Return [x, y] of the center of cell containing provided text 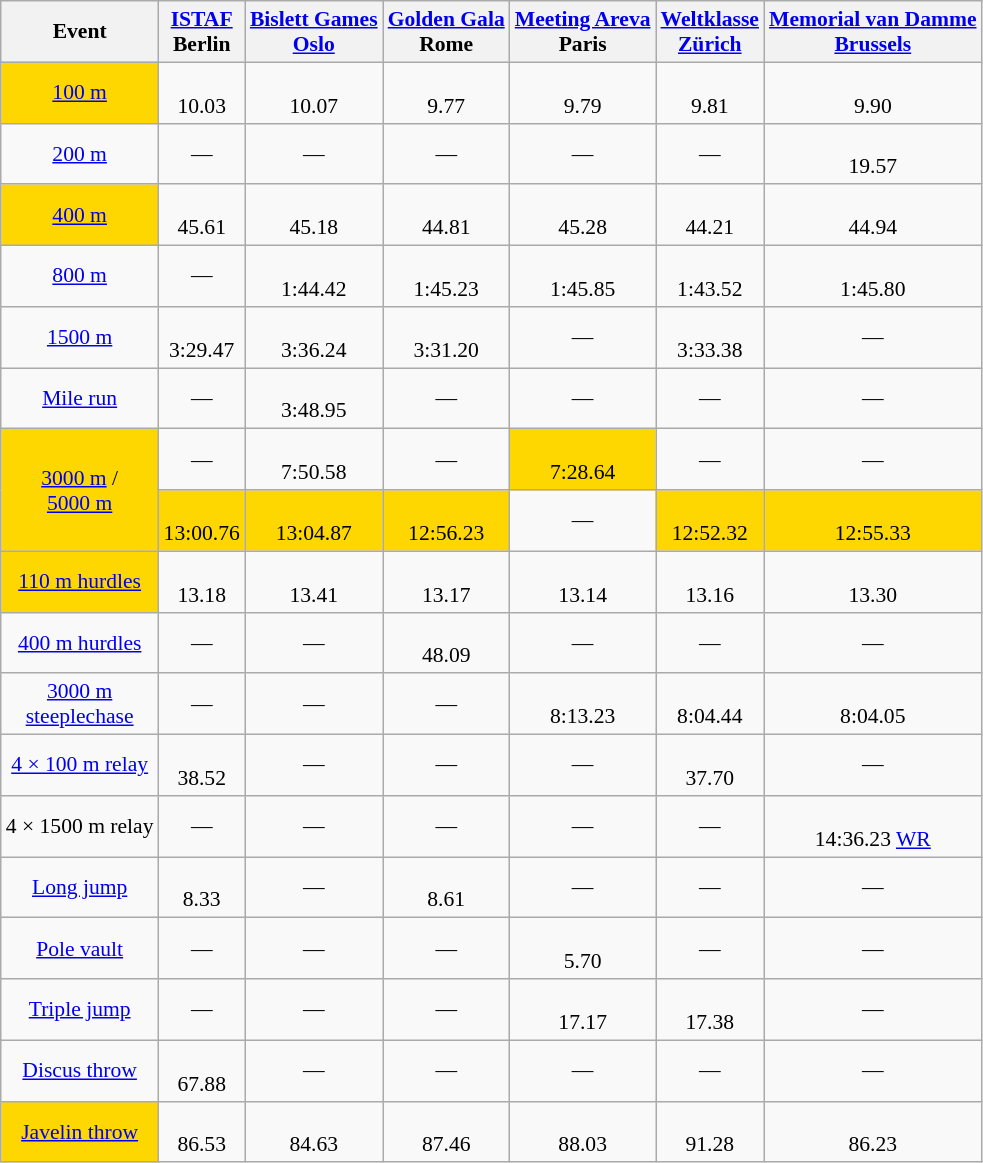
8:04.05 [873, 704]
Event [80, 32]
1:45.23 [446, 276]
12:52.32 [710, 520]
Discus throw [80, 1070]
87.46 [446, 1132]
Meeting ArevaParis [583, 32]
12:55.33 [873, 520]
100 m [80, 92]
13:00.76 [202, 520]
7:28.64 [583, 460]
Triple jump [80, 1010]
3:31.20 [446, 338]
8:04.44 [710, 704]
110 m hurdles [80, 582]
45.61 [202, 216]
Bislett GamesOslo [314, 32]
8:13.23 [583, 704]
Mile run [80, 398]
WeltklasseZürich [710, 32]
Memorial van DammeBrussels [873, 32]
1500 m [80, 338]
ISTAFBerlin [202, 32]
3000 m steeplechase [80, 704]
400 m [80, 216]
4 × 1500 m relay [80, 826]
1:44.42 [314, 276]
88.03 [583, 1132]
86.53 [202, 1132]
13.14 [583, 582]
1:45.85 [583, 276]
86.23 [873, 1132]
8.61 [446, 888]
4 × 100 m relay [80, 766]
9.77 [446, 92]
91.28 [710, 1132]
44.94 [873, 216]
19.57 [873, 154]
13.16 [710, 582]
400 m hurdles [80, 642]
10.07 [314, 92]
200 m [80, 154]
800 m [80, 276]
12:56.23 [446, 520]
9.79 [583, 92]
84.63 [314, 1132]
10.03 [202, 92]
3:48.95 [314, 398]
1:43.52 [710, 276]
8.33 [202, 888]
13.41 [314, 582]
3:36.24 [314, 338]
5.70 [583, 948]
44.21 [710, 216]
67.88 [202, 1070]
13:04.87 [314, 520]
3000 m / 5000 m [80, 490]
38.52 [202, 766]
9.81 [710, 92]
14:36.23 WR [873, 826]
Javelin throw [80, 1132]
3:29.47 [202, 338]
45.28 [583, 216]
3:33.38 [710, 338]
Long jump [80, 888]
Pole vault [80, 948]
13.17 [446, 582]
37.70 [710, 766]
44.81 [446, 216]
13.18 [202, 582]
17.17 [583, 1010]
17.38 [710, 1010]
Golden GalaRome [446, 32]
48.09 [446, 642]
1:45.80 [873, 276]
9.90 [873, 92]
45.18 [314, 216]
7:50.58 [314, 460]
13.30 [873, 582]
